Locate the cell with the specified text and output its (X, Y) center coordinate. 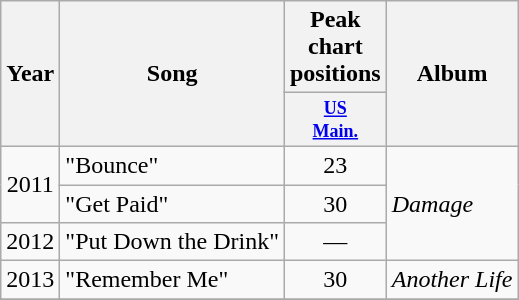
Year (30, 74)
Another Life (452, 280)
"Remember Me" (172, 280)
"Bounce" (172, 165)
23 (335, 165)
2011 (30, 184)
"Get Paid" (172, 204)
USMain. (335, 120)
— (335, 242)
2013 (30, 280)
Damage (452, 203)
2012 (30, 242)
Song (172, 74)
Peak chart positions (335, 47)
Album (452, 74)
"Put Down the Drink" (172, 242)
